Output the [x, y] coordinate of the center of the cell containing the given text.  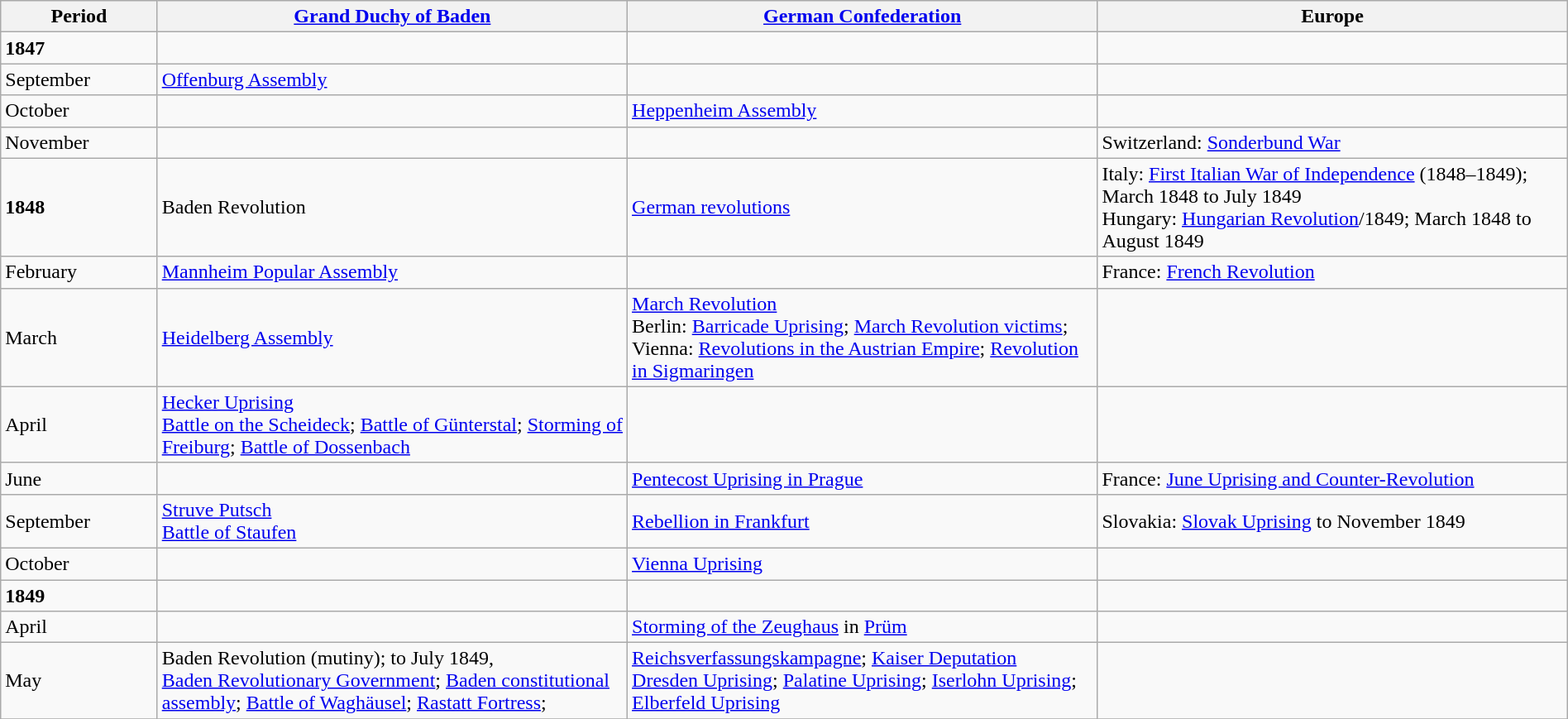
Grand Duchy of Baden [392, 17]
Baden Revolution (mutiny); to July 1849,Baden Revolutionary Government; Baden constitutional assembly; Battle of Waghäusel; Rastatt Fortress; [392, 681]
Offenburg Assembly [392, 79]
June [79, 478]
Hecker UprisingBattle on the Scheideck; Battle of Günterstal; Storming of Freiburg; Battle of Dossenbach [392, 424]
Europe [1332, 17]
February [79, 272]
1847 [79, 48]
France: French Revolution [1332, 272]
Pentecost Uprising in Prague [863, 478]
Baden Revolution [392, 207]
Slovakia: Slovak Uprising to November 1849 [1332, 521]
Switzerland: Sonderbund War [1332, 142]
May [79, 681]
1848 [79, 207]
Italy: First Italian War of Independence (1848–1849); March 1848 to July 1849Hungary: Hungarian Revolution/1849; March 1848 to August 1849 [1332, 207]
Heidelberg Assembly [392, 338]
Rebellion in Frankfurt [863, 521]
Heppenheim Assembly [863, 111]
1849 [79, 595]
November [79, 142]
March [79, 338]
Period [79, 17]
Reichsverfassungskampagne; Kaiser DeputationDresden Uprising; Palatine Uprising; Iserlohn Uprising; Elberfeld Uprising [863, 681]
March RevolutionBerlin: Barricade Uprising; March Revolution victims; Vienna: Revolutions in the Austrian Empire; Revolution in Sigmaringen [863, 338]
Storming of the Zeughaus in Prüm [863, 627]
Struve PutschBattle of Staufen [392, 521]
France: June Uprising and Counter-Revolution [1332, 478]
Mannheim Popular Assembly [392, 272]
Vienna Uprising [863, 563]
German Confederation [863, 17]
German revolutions [863, 207]
